Find where the given text appears and provide that cell's center as (x, y) coordinate. 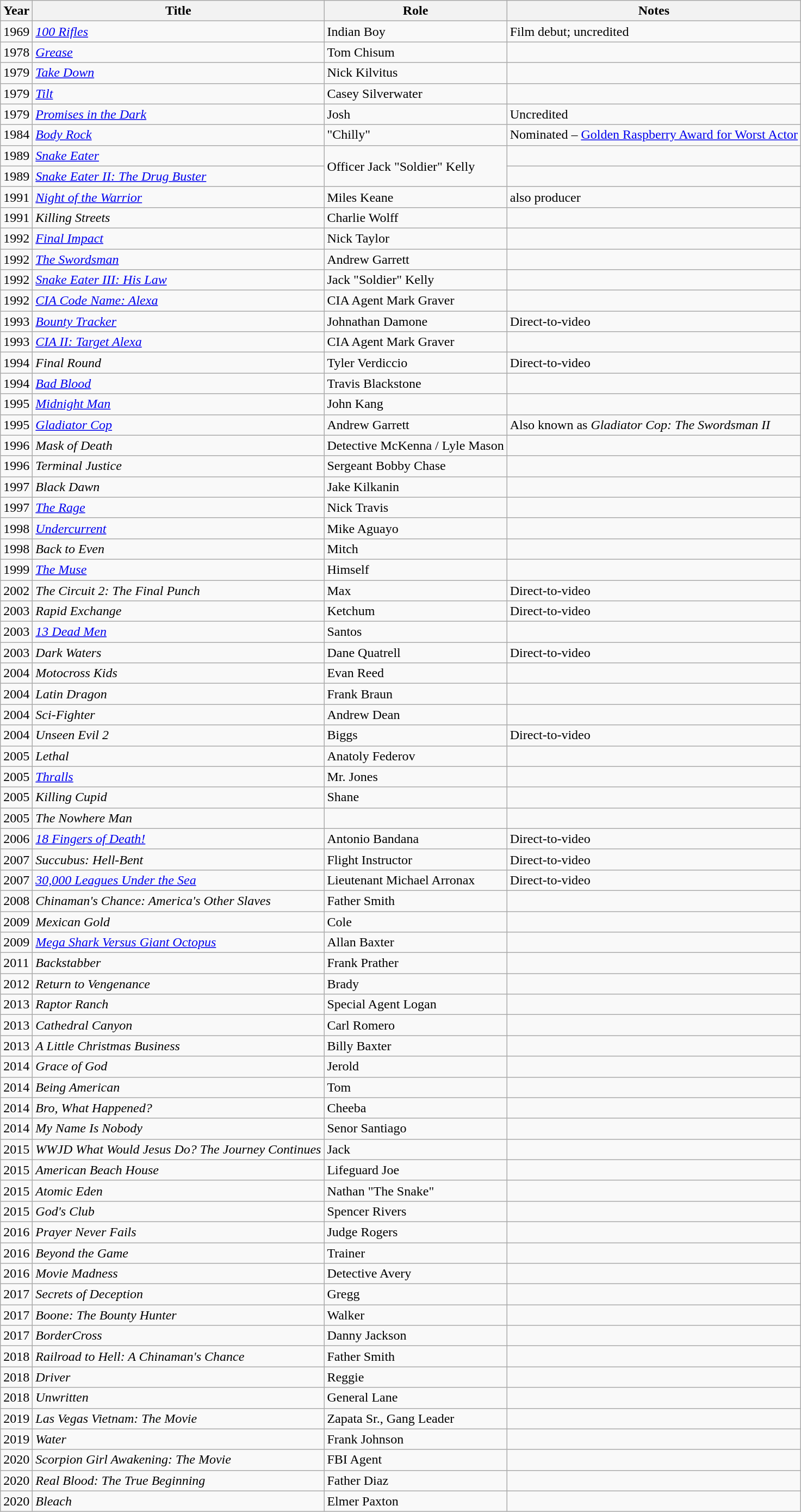
Trainer (415, 1253)
Black Dawn (178, 487)
1978 (16, 52)
The Rage (178, 507)
Jake Kilkanin (415, 487)
Travis Blackstone (415, 383)
Dane Quatrell (415, 653)
A Little Christmas Business (178, 1046)
Reggie (415, 1377)
Billy Baxter (415, 1046)
Carl Romero (415, 1025)
Water (178, 1439)
Nick Taylor (415, 238)
"Chilly" (415, 135)
Final Round (178, 363)
Gladiator Cop (178, 425)
2002 (16, 590)
Killing Streets (178, 218)
Night of the Warrior (178, 197)
Tyler Verdiccio (415, 363)
Cheeba (415, 1108)
American Beach House (178, 1170)
Cole (415, 922)
My Name Is Nobody (178, 1129)
Unwritten (178, 1398)
Casey Silverwater (415, 94)
Walker (415, 1315)
Raptor Ranch (178, 1005)
Real Blood: The True Beginning (178, 1480)
Driver (178, 1377)
1984 (16, 135)
1969 (16, 32)
Bleach (178, 1501)
2006 (16, 839)
Brady (415, 984)
18 Fingers of Death! (178, 839)
Allan Baxter (415, 943)
Nick Kilvitus (415, 73)
Mr. Jones (415, 777)
Snake Eater II: The Drug Buster (178, 176)
Mask of Death (178, 445)
Detective McKenna / Lyle Mason (415, 445)
Boone: The Bounty Hunter (178, 1315)
Body Rock (178, 135)
Frank Braun (415, 694)
Ketchum (415, 611)
Secrets of Deception (178, 1294)
Sergeant Bobby Chase (415, 466)
Grease (178, 52)
Dark Waters (178, 653)
FBI Agent (415, 1460)
Mexican Gold (178, 922)
Max (415, 590)
Terminal Justice (178, 466)
Snake Eater (178, 156)
2011 (16, 963)
Lieutenant Michael Arronax (415, 880)
God's Club (178, 1211)
Latin Dragon (178, 694)
30,000 Leagues Under the Sea (178, 880)
Nick Travis (415, 507)
1999 (16, 569)
CIA II: Target Alexa (178, 342)
Biggs (415, 735)
Spencer Rivers (415, 1211)
Mitch (415, 549)
Charlie Wolff (415, 218)
Final Impact (178, 238)
100 Rifles (178, 32)
Senor Santiago (415, 1129)
Special Agent Logan (415, 1005)
Bounty Tracker (178, 321)
Film debut; uncredited (654, 32)
Snake Eater III: His Law (178, 280)
Antonio Bandana (415, 839)
Frank Johnson (415, 1439)
Return to Vengenance (178, 984)
Indian Boy (415, 32)
Bro, What Happened? (178, 1108)
Backstabber (178, 963)
Grace of God (178, 1067)
Jack (415, 1149)
Year (16, 11)
Back to Even (178, 549)
Succubus: Hell-Bent (178, 859)
Atomic Eden (178, 1191)
CIA Code Name: Alexa (178, 301)
Frank Prather (415, 963)
Railroad to Hell: A Chinaman's Chance (178, 1356)
Midnight Man (178, 404)
Jack "Soldier" Kelly (415, 280)
The Muse (178, 569)
Nominated – Golden Raspberry Award for Worst Actor (654, 135)
Andrew Dean (415, 715)
The Nowhere Man (178, 818)
Unseen Evil 2 (178, 735)
also producer (654, 197)
Role (415, 11)
Scorpion Girl Awakening: The Movie (178, 1460)
Flight Instructor (415, 859)
2012 (16, 984)
Notes (654, 11)
Las Vegas Vietnam: The Movie (178, 1418)
Uncredited (654, 114)
Sci-Fighter (178, 715)
Miles Keane (415, 197)
Promises in the Dark (178, 114)
Anatoly Federov (415, 756)
13 Dead Men (178, 632)
Danny Jackson (415, 1336)
Lifeguard Joe (415, 1170)
Mike Aguayo (415, 528)
Officer Jack "Soldier" Kelly (415, 166)
Chinaman's Chance: America's Other Slaves (178, 901)
Also known as Gladiator Cop: The Swordsman II (654, 425)
Evan Reed (415, 673)
Being American (178, 1087)
Detective Avery (415, 1274)
Father Diaz (415, 1480)
Rapid Exchange (178, 611)
The Circuit 2: The Final Punch (178, 590)
Elmer Paxton (415, 1501)
Lethal (178, 756)
Killing Cupid (178, 797)
Undercurrent (178, 528)
Thralls (178, 777)
Nathan "The Snake" (415, 1191)
Johnathan Damone (415, 321)
Zapata Sr., Gang Leader (415, 1418)
Title (178, 11)
Mega Shark Versus Giant Octopus (178, 943)
Santos (415, 632)
Himself (415, 569)
General Lane (415, 1398)
Beyond the Game (178, 1253)
BorderCross (178, 1336)
Tilt (178, 94)
Shane (415, 797)
WWJD What Would Jesus Do? The Journey Continues (178, 1149)
Gregg (415, 1294)
Josh (415, 114)
Tom (415, 1087)
Bad Blood (178, 383)
2008 (16, 901)
Tom Chisum (415, 52)
John Kang (415, 404)
Movie Madness (178, 1274)
Cathedral Canyon (178, 1025)
Prayer Never Fails (178, 1232)
The Swordsman (178, 259)
Jerold (415, 1067)
Motocross Kids (178, 673)
Take Down (178, 73)
Judge Rogers (415, 1232)
